From the cell containing the given text, extract its center point as (x, y) coordinate. 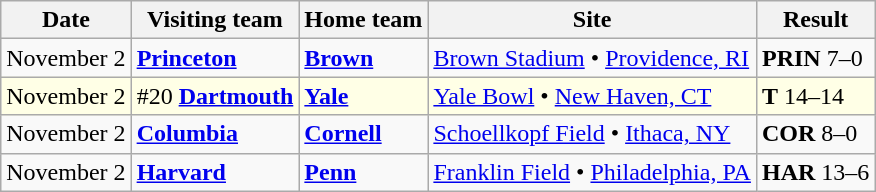
Home team (364, 20)
Cornell (364, 134)
Franklin Field • Philadelphia, PA (592, 172)
COR 8–0 (815, 134)
Result (815, 20)
Visiting team (215, 20)
#20 Dartmouth (215, 96)
PRIN 7–0 (815, 58)
Site (592, 20)
Brown Stadium • Providence, RI (592, 58)
Date (66, 20)
HAR 13–6 (815, 172)
Harvard (215, 172)
T 14–14 (815, 96)
Schoellkopf Field • Ithaca, NY (592, 134)
Brown (364, 58)
Yale (364, 96)
Princeton (215, 58)
Penn (364, 172)
Columbia (215, 134)
Yale Bowl • New Haven, CT (592, 96)
